Output the (X, Y) coordinate of the center of the cell containing the given text.  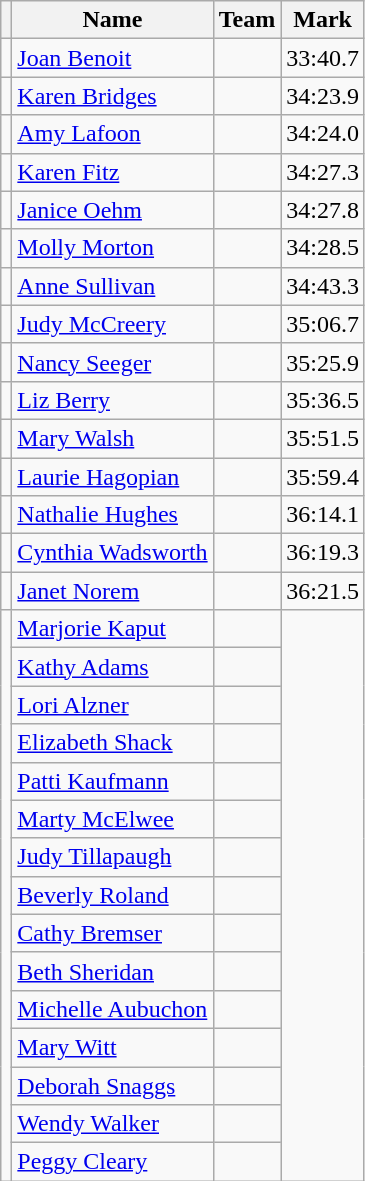
Judy McCreery (112, 324)
Anne Sullivan (112, 286)
Marty McElwee (112, 819)
Beverly Roland (112, 895)
Mary Witt (112, 1047)
Beth Sheridan (112, 971)
Karen Bridges (112, 96)
Judy Tillapaugh (112, 857)
Marjorie Kaput (112, 629)
35:51.5 (323, 438)
Cynthia Wadsworth (112, 553)
Nathalie Hughes (112, 515)
Lori Alzner (112, 705)
34:23.9 (323, 96)
35:06.7 (323, 324)
Peggy Cleary (112, 1162)
Kathy Adams (112, 667)
34:24.0 (323, 134)
35:25.9 (323, 362)
Cathy Bremser (112, 933)
34:28.5 (323, 248)
Michelle Aubuchon (112, 1009)
Janet Norem (112, 591)
Mark (323, 20)
35:36.5 (323, 400)
36:14.1 (323, 515)
Karen Fitz (112, 172)
Laurie Hagopian (112, 477)
Wendy Walker (112, 1124)
34:27.8 (323, 210)
Elizabeth Shack (112, 743)
Deborah Snaggs (112, 1085)
36:21.5 (323, 591)
Team (247, 20)
Janice Oehm (112, 210)
33:40.7 (323, 58)
Patti Kaufmann (112, 781)
Mary Walsh (112, 438)
Liz Berry (112, 400)
34:43.3 (323, 286)
Amy Lafoon (112, 134)
Joan Benoit (112, 58)
34:27.3 (323, 172)
Nancy Seeger (112, 362)
36:19.3 (323, 553)
35:59.4 (323, 477)
Molly Morton (112, 248)
Name (112, 20)
